Return the [x, y] coordinate for the center point of the cell that contains the specified text.  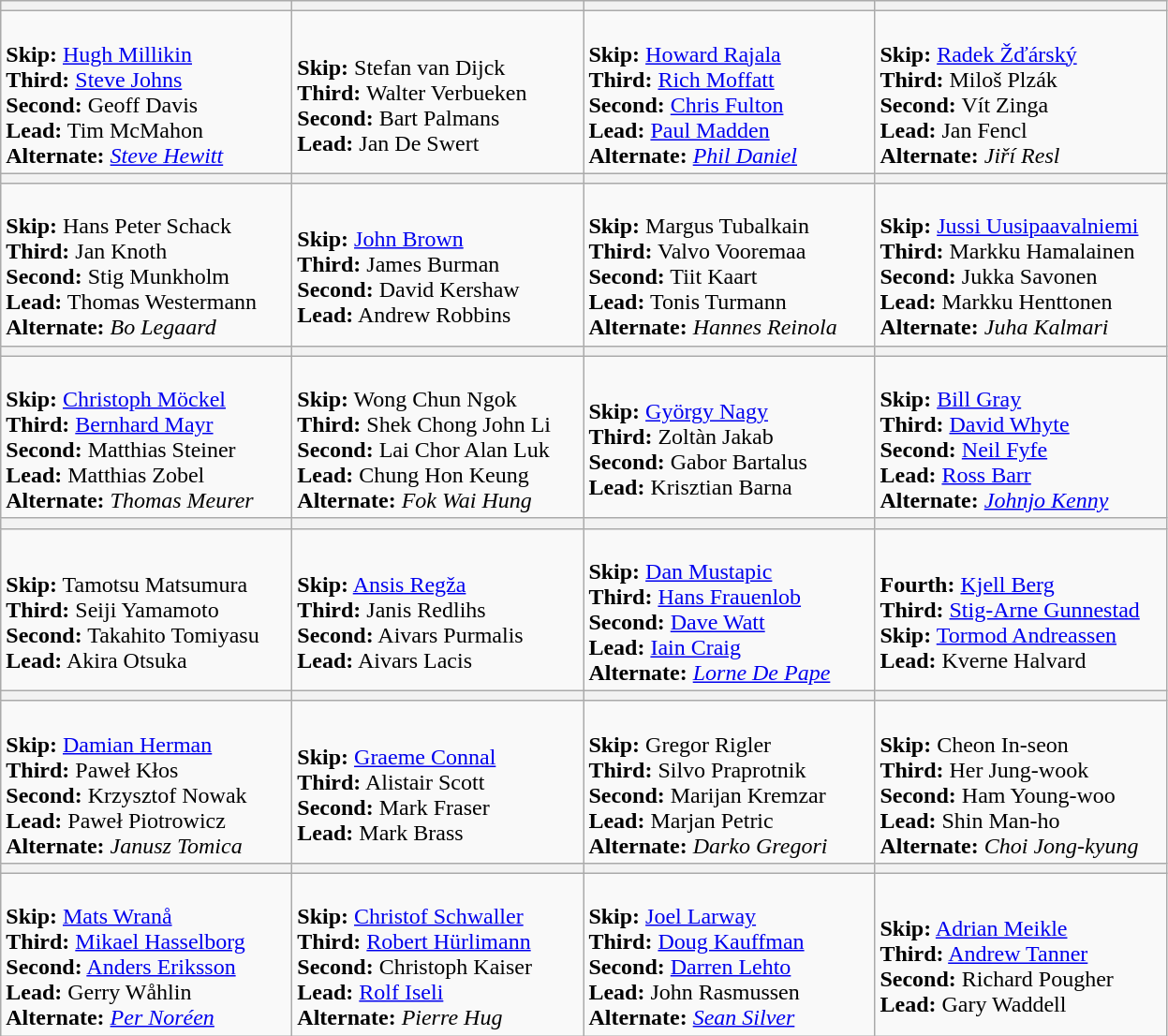
Skip: Graeme Connal Third: Alistair Scott Second: Mark Fraser Lead: Mark Brass [438, 781]
Skip: Howard Rajala Third: Rich Moffatt Second: Chris Fulton Lead: Paul Madden Alternate: Phil Daniel [729, 92]
Skip: Gregor Rigler Third: Silvo Praprotnik Second: Marijan Kremzar Lead: Marjan Petric Alternate: Darko Gregori [729, 781]
Skip: Damian Herman Third: Paweł Kłos Second: Krzysztof Nowak Lead: Paweł Piotrowicz Alternate: Janusz Tomica [146, 781]
Skip: Cheon In-seon Third: Her Jung-wook Second: Ham Young-woo Lead: Shin Man-ho Alternate: Choi Jong-kyung [1021, 781]
Skip: Tamotsu Matsumura Third: Seiji Yamamoto Second: Takahito Tomiyasu Lead: Akira Otsuka [146, 609]
Skip: Margus Tubalkain Third: Valvo Vooremaa Second: Tiit Kaart Lead: Tonis Turmann Alternate: Hannes Reinola [729, 264]
Skip: Christof Schwaller Third: Robert Hürlimann Second: Christoph Kaiser Lead: Rolf Iseli Alternate: Pierre Hug [438, 954]
Skip: Stefan van Dijck Third: Walter Verbueken Second: Bart Palmans Lead: Jan De Swert [438, 92]
Skip: John Brown Third: James Burman Second: David Kershaw Lead: Andrew Robbins [438, 264]
Skip: Bill Gray Third: David Whyte Second: Neil Fyfe Lead: Ross Barr Alternate: Johnjo Kenny [1021, 437]
Skip: Adrian Meikle Third: Andrew Tanner Second: Richard Pougher Lead: Gary Waddell [1021, 954]
Skip: Wong Chun Ngok Third: Shek Chong John Li Second: Lai Chor Alan Luk Lead: Chung Hon Keung Alternate: Fok Wai Hung [438, 437]
Skip: Hans Peter Schack Third: Jan Knoth Second: Stig Munkholm Lead: Thomas Westermann Alternate: Bo Legaard [146, 264]
Skip: Jussi Uusipaavalniemi Third: Markku Hamalainen Second: Jukka Savonen Lead: Markku Henttonen Alternate: Juha Kalmari [1021, 264]
Skip: Christoph Möckel Third: Bernhard Mayr Second: Matthias Steiner Lead: Matthias Zobel Alternate: Thomas Meurer [146, 437]
Skip: Radek Žďárský Third: Miloš Plzák Second: Vít Zinga Lead: Jan Fencl Alternate: Jiří Resl [1021, 92]
Skip: Ansis Regža Third: Janis Redlihs Second: Aivars Purmalis Lead: Aivars Lacis [438, 609]
Skip: Joel Larway Third: Doug Kauffman Second: Darren Lehto Lead: John Rasmussen Alternate: Sean Silver [729, 954]
Skip: György Nagy Third: Zoltàn Jakab Second: Gabor Bartalus Lead: Krisztian Barna [729, 437]
Fourth: Kjell Berg Third: Stig-Arne Gunnestad Skip: Tormod Andreassen Lead: Kverne Halvard [1021, 609]
Skip: Hugh Millikin Third: Steve Johns Second: Geoff Davis Lead: Tim McMahon Alternate: Steve Hewitt [146, 92]
Skip: Dan Mustapic Third: Hans Frauenlob Second: Dave Watt Lead: Iain Craig Alternate: Lorne De Pape [729, 609]
Skip: Mats Wranå Third: Mikael Hasselborg Second: Anders Eriksson Lead: Gerry Wåhlin Alternate: Per Noréen [146, 954]
